Return [X, Y] of the center of cell containing provided text 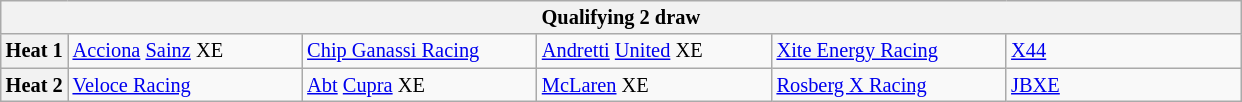
Heat 2 [34, 85]
McLaren XE [654, 85]
Xite Energy Racing [890, 51]
Qualifying 2 draw [621, 17]
Andretti United XE [654, 51]
JBXE [1124, 85]
Heat 1 [34, 51]
Rosberg X Racing [890, 85]
Veloce Racing [186, 85]
X44 [1124, 51]
Acciona Sainz XE [186, 51]
Abt Cupra XE [420, 85]
Chip Ganassi Racing [420, 51]
